Scan for the cell matching the given text and deliver its [X, Y] coordinate at center. 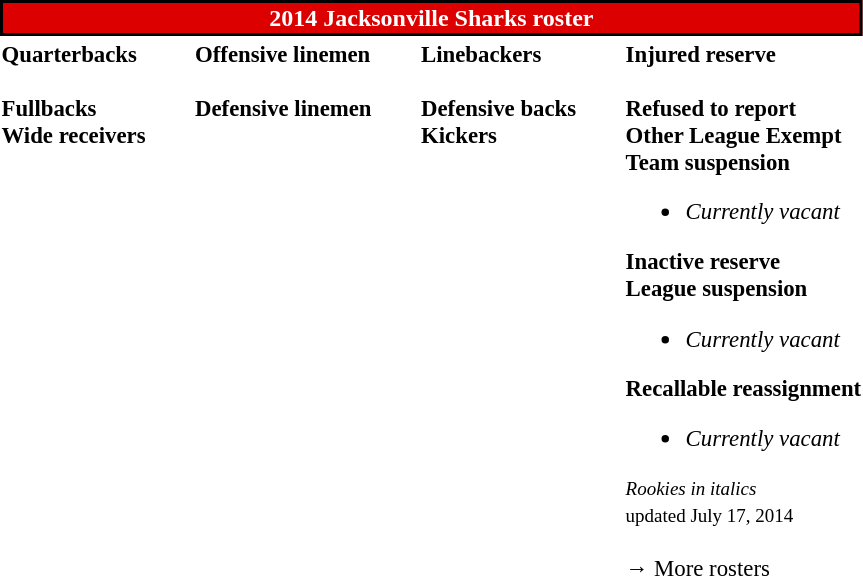
2014 Jacksonville Sharks roster [432, 18]
